Scan for the cell matching the given text and deliver its [x, y] coordinate at center. 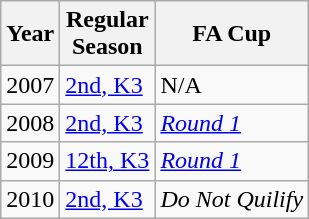
2009 [30, 161]
2008 [30, 123]
2010 [30, 199]
FA Cup [232, 34]
12th, K3 [108, 161]
Do Not Quilify [232, 199]
N/A [232, 85]
2007 [30, 85]
Year [30, 34]
RegularSeason [108, 34]
